Detect which cell encompasses the target text, then output its (X, Y) center coordinate. 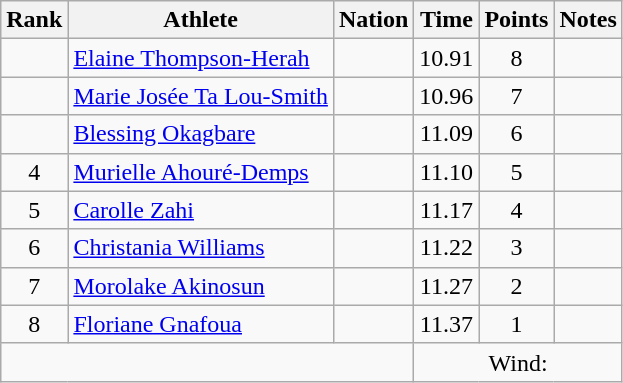
Christania Williams (201, 248)
Time (446, 20)
11.09 (446, 134)
Notes (588, 20)
Carolle Zahi (201, 210)
10.96 (446, 96)
11.10 (446, 172)
Blessing Okagbare (201, 134)
11.27 (446, 286)
Points (516, 20)
Marie Josée Ta Lou-Smith (201, 96)
11.37 (446, 324)
Nation (373, 20)
2 (516, 286)
Morolake Akinosun (201, 286)
Rank (34, 20)
Athlete (201, 20)
Floriane Gnafoua (201, 324)
11.17 (446, 210)
11.22 (446, 248)
3 (516, 248)
Elaine Thompson-Herah (201, 58)
Wind: (518, 362)
1 (516, 324)
Murielle Ahouré-Demps (201, 172)
10.91 (446, 58)
